Identify which cell holds the provided text, then report its (X, Y) central coordinate. 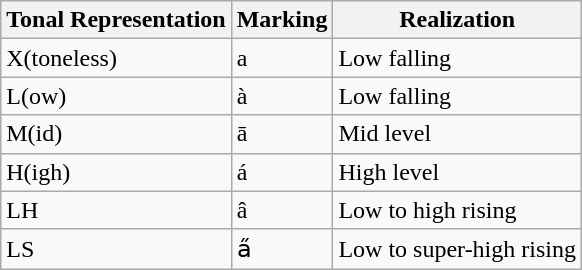
a (282, 58)
Realization (458, 20)
ā (282, 134)
Low to high rising (458, 210)
a̋ (282, 249)
Mid level (458, 134)
X(toneless) (116, 58)
L(ow) (116, 96)
LH (116, 210)
M(id) (116, 134)
High level (458, 172)
LS (116, 249)
H(igh) (116, 172)
á (282, 172)
à (282, 96)
â (282, 210)
Low to super-high rising (458, 249)
Marking (282, 20)
Tonal Representation (116, 20)
